For the text-containing cell, return its midpoint in (x, y) coordinate format. 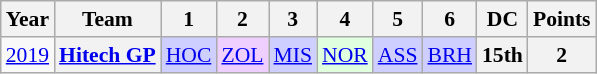
Year (28, 19)
5 (398, 19)
1 (189, 19)
Hitech GP (108, 55)
MIS (292, 55)
NOR (345, 55)
2019 (28, 55)
6 (450, 19)
ZOL (242, 55)
4 (345, 19)
BRH (450, 55)
DC (502, 19)
ASS (398, 55)
Team (108, 19)
3 (292, 19)
15th (502, 55)
Points (562, 19)
HOC (189, 55)
